Extract the [x, y] coordinate from the center of the cell holding the provided text.  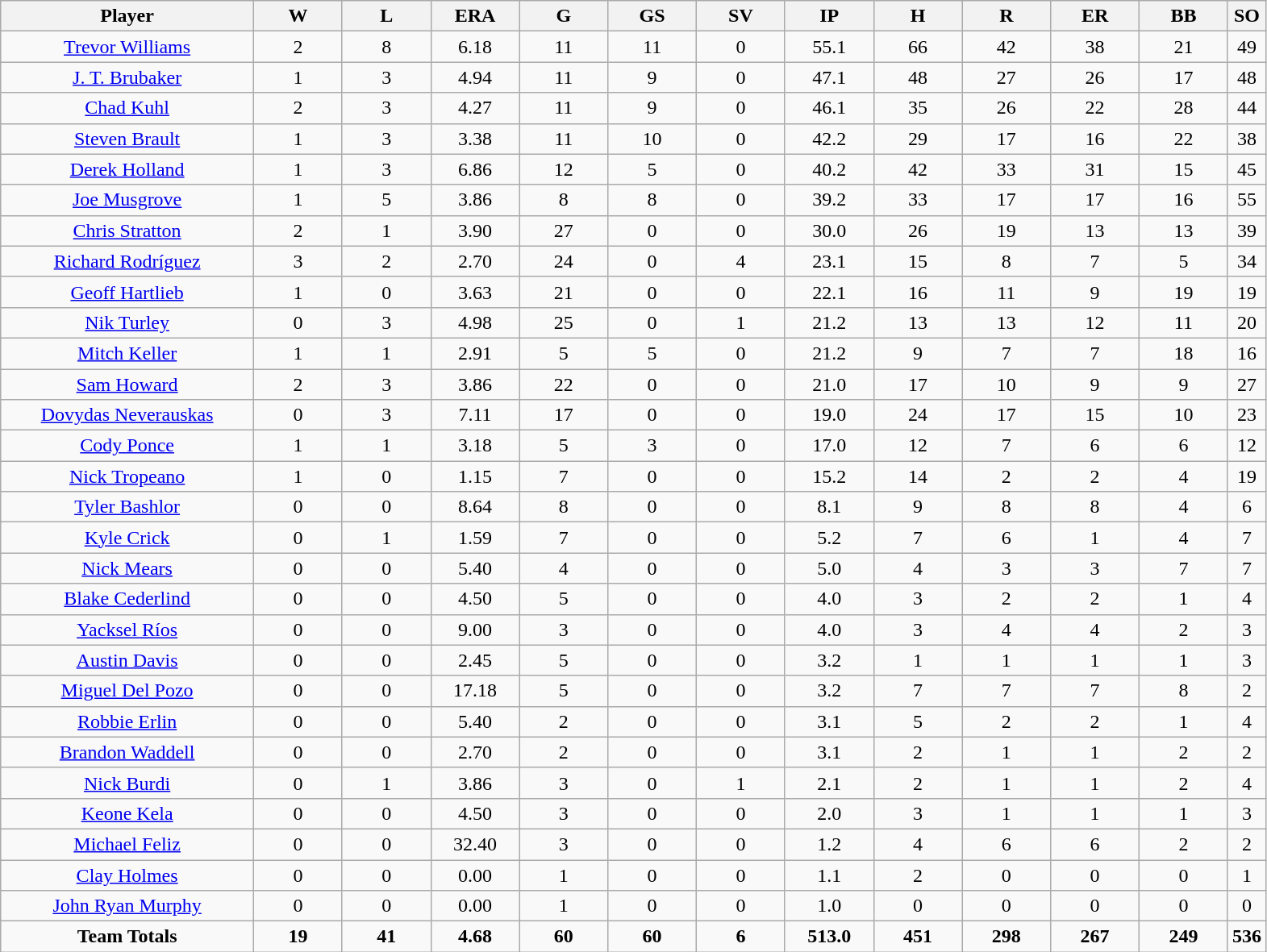
55.1 [829, 47]
7.11 [475, 415]
29 [918, 139]
6.86 [475, 169]
451 [918, 937]
19.0 [829, 415]
Robbie Erlin [127, 721]
513.0 [829, 937]
Mitch Keller [127, 353]
32.40 [475, 844]
536 [1247, 937]
J. T. Brubaker [127, 77]
W [298, 16]
6.18 [475, 47]
Nik Turley [127, 322]
R [1007, 16]
45 [1247, 169]
1.59 [475, 538]
5.2 [829, 538]
SV [741, 16]
2.1 [829, 783]
4.98 [475, 322]
34 [1247, 261]
55 [1247, 200]
25 [564, 322]
21.0 [829, 385]
8.1 [829, 507]
66 [918, 47]
40.2 [829, 169]
Blake Cederlind [127, 599]
SO [1247, 16]
Player [127, 16]
Michael Feliz [127, 844]
Sam Howard [127, 385]
2.45 [475, 660]
L [386, 16]
IP [829, 16]
5.0 [829, 568]
22.1 [829, 292]
1.0 [829, 906]
Nick Tropeano [127, 476]
Trevor Williams [127, 47]
3.18 [475, 446]
17.0 [829, 446]
17.18 [475, 691]
Cody Ponce [127, 446]
9.00 [475, 630]
Keone Kela [127, 813]
28 [1184, 108]
41 [386, 937]
23 [1247, 415]
BB [1184, 16]
Steven Brault [127, 139]
2.0 [829, 813]
G [564, 16]
Miguel Del Pozo [127, 691]
18 [1184, 353]
15.2 [829, 476]
Kyle Crick [127, 538]
Nick Mears [127, 568]
Chad Kuhl [127, 108]
Dovydas Neverauskas [127, 415]
20 [1247, 322]
49 [1247, 47]
1.2 [829, 844]
Tyler Bashlor [127, 507]
GS [652, 16]
4.68 [475, 937]
249 [1184, 937]
Nick Burdi [127, 783]
Chris Stratton [127, 231]
ERA [475, 16]
30.0 [829, 231]
Richard Rodríguez [127, 261]
4.27 [475, 108]
39 [1247, 231]
ER [1095, 16]
3.63 [475, 292]
298 [1007, 937]
H [918, 16]
Joe Musgrove [127, 200]
John Ryan Murphy [127, 906]
3.90 [475, 231]
4.94 [475, 77]
14 [918, 476]
1.1 [829, 875]
35 [918, 108]
1.15 [475, 476]
23.1 [829, 261]
Austin Davis [127, 660]
8.64 [475, 507]
Brandon Waddell [127, 752]
47.1 [829, 77]
Derek Holland [127, 169]
267 [1095, 937]
39.2 [829, 200]
Team Totals [127, 937]
42.2 [829, 139]
31 [1095, 169]
Clay Holmes [127, 875]
46.1 [829, 108]
2.91 [475, 353]
44 [1247, 108]
Yacksel Ríos [127, 630]
Geoff Hartlieb [127, 292]
3.38 [475, 139]
